Scan for the cell matching the given text and deliver its (X, Y) coordinate at center. 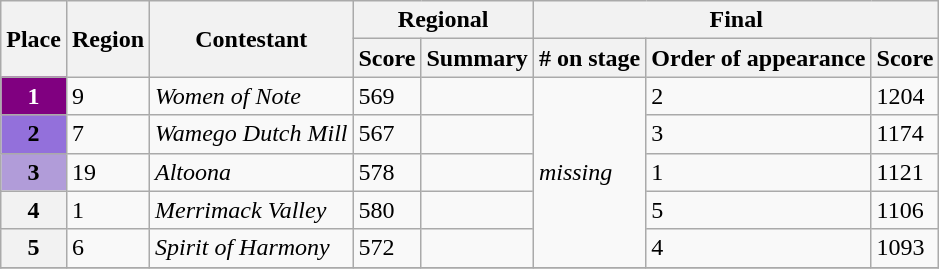
Place (34, 39)
578 (387, 172)
Women of Note (252, 96)
Altoona (252, 172)
1204 (905, 96)
1093 (905, 248)
572 (387, 248)
Spirit of Harmony (252, 248)
1121 (905, 172)
Regional (443, 20)
# on stage (589, 58)
19 (108, 172)
Final (736, 20)
1174 (905, 134)
Summary (477, 58)
Contestant (252, 39)
Merrimack Valley (252, 210)
Wamego Dutch Mill (252, 134)
6 (108, 248)
567 (387, 134)
7 (108, 134)
Region (108, 39)
Order of appearance (758, 58)
580 (387, 210)
1106 (905, 210)
9 (108, 96)
569 (387, 96)
missing (589, 172)
